Return [x, y] of the center of cell containing provided text 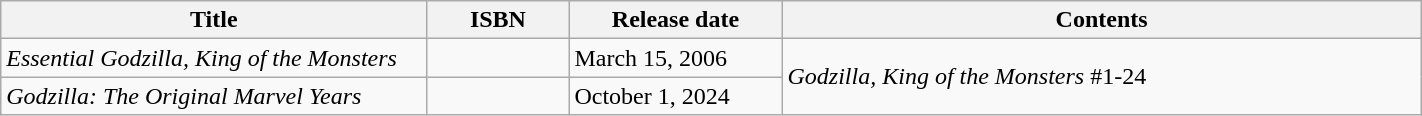
Godzilla: The Original Marvel Years [214, 96]
October 1, 2024 [676, 96]
Godzilla, King of the Monsters #1-24 [1102, 77]
ISBN [498, 20]
March 15, 2006 [676, 58]
Release date [676, 20]
Title [214, 20]
Contents [1102, 20]
Essential Godzilla, King of the Monsters [214, 58]
